Scan for the cell matching the given text and deliver its (X, Y) coordinate at center. 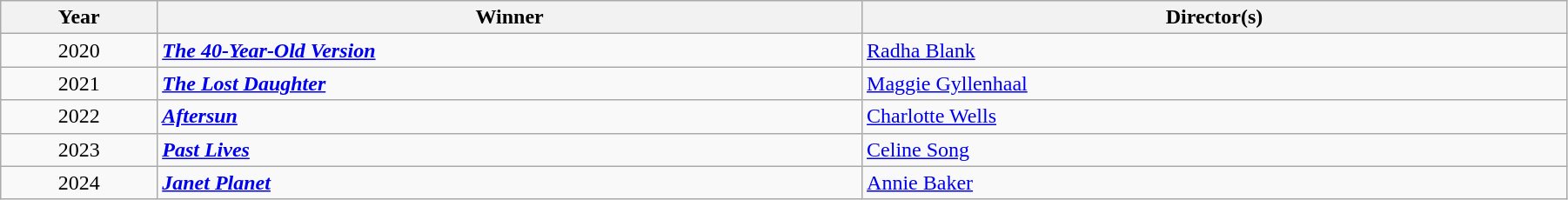
Past Lives (510, 150)
Janet Planet (510, 183)
Director(s) (1215, 17)
2021 (79, 83)
2024 (79, 183)
Radha Blank (1215, 50)
Winner (510, 17)
2023 (79, 150)
Charlotte Wells (1215, 117)
Aftersun (510, 117)
Annie Baker (1215, 183)
Celine Song (1215, 150)
The Lost Daughter (510, 83)
2022 (79, 117)
Maggie Gyllenhaal (1215, 83)
Year (79, 17)
2020 (79, 50)
The 40-Year-Old Version (510, 50)
